Pinpoint the cell where the given text exists, returning its (X, Y) midpoint coordinate. 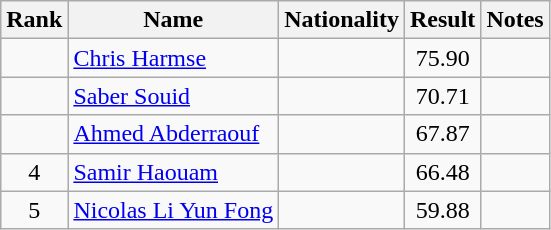
Nicolas Li Yun Fong (174, 210)
Saber Souid (174, 96)
59.88 (442, 210)
5 (34, 210)
Name (174, 20)
4 (34, 172)
Rank (34, 20)
Notes (515, 20)
Chris Harmse (174, 58)
70.71 (442, 96)
67.87 (442, 134)
Result (442, 20)
Samir Haouam (174, 172)
Nationality (342, 20)
66.48 (442, 172)
Ahmed Abderraouf (174, 134)
75.90 (442, 58)
